For the text-containing cell, return its midpoint in [x, y] coordinate format. 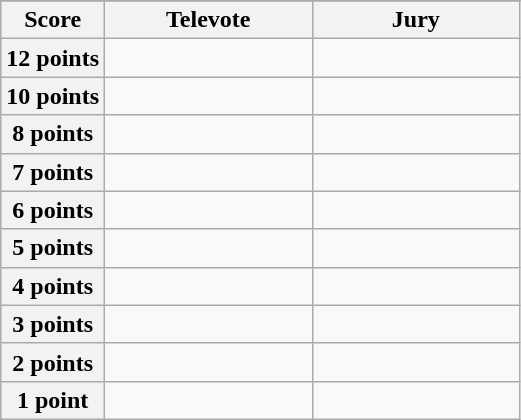
5 points [53, 248]
12 points [53, 58]
Televote [209, 20]
4 points [53, 286]
Jury [416, 20]
3 points [53, 324]
1 point [53, 400]
8 points [53, 134]
10 points [53, 96]
Score [53, 20]
2 points [53, 362]
7 points [53, 172]
6 points [53, 210]
